Extract the (X, Y) coordinate from the center of the cell holding the provided text.  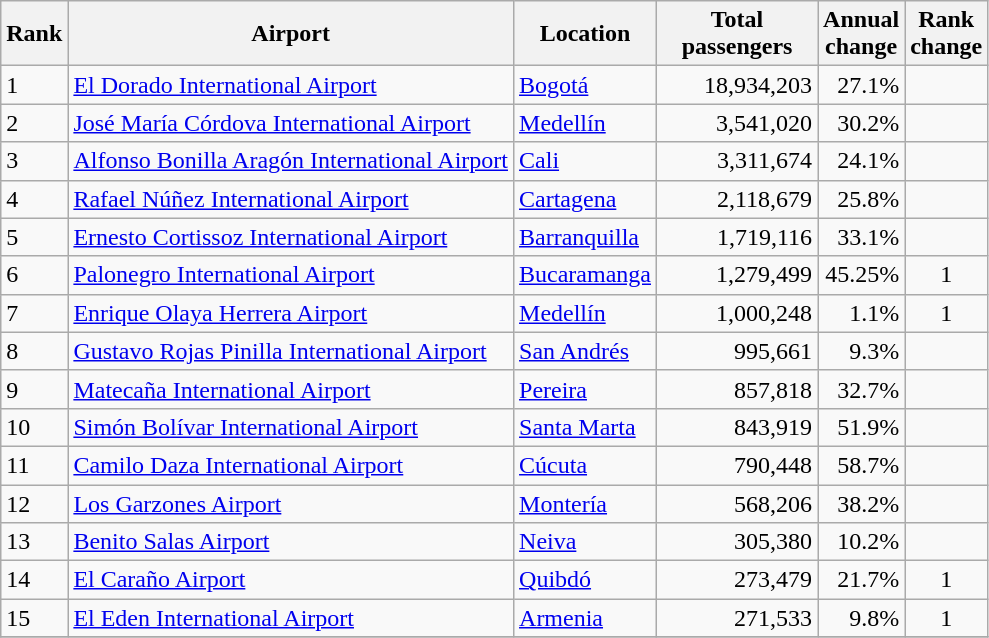
7 (34, 313)
8 (34, 351)
Enrique Olaya Herrera Airport (291, 313)
Quibdó (586, 580)
Rafael Núñez International Airport (291, 199)
José María Córdova International Airport (291, 123)
3,311,674 (738, 161)
45.25% (862, 275)
Ernesto Cortissoz International Airport (291, 237)
3 (34, 161)
Palonegro International Airport (291, 275)
Bogotá (586, 85)
5 (34, 237)
995,661 (738, 351)
1,279,499 (738, 275)
24.1% (862, 161)
Matecaña International Airport (291, 389)
3,541,020 (738, 123)
51.9% (862, 427)
Montería (586, 503)
790,448 (738, 465)
568,206 (738, 503)
18,934,203 (738, 85)
32.7% (862, 389)
El Eden International Airport (291, 618)
33.1% (862, 237)
Annualchange (862, 34)
Cúcuta (586, 465)
Cartagena (586, 199)
1,719,116 (738, 237)
Rank (34, 34)
Bucaramanga (586, 275)
2 (34, 123)
6 (34, 275)
30.2% (862, 123)
14 (34, 580)
Simón Bolívar International Airport (291, 427)
21.7% (862, 580)
San Andrés (586, 351)
843,919 (738, 427)
12 (34, 503)
9.8% (862, 618)
9 (34, 389)
Camilo Daza International Airport (291, 465)
273,479 (738, 580)
15 (34, 618)
10.2% (862, 542)
27.1% (862, 85)
Armenia (586, 618)
Rankchange (946, 34)
Location (586, 34)
305,380 (738, 542)
El Dorado International Airport (291, 85)
1.1% (862, 313)
1,000,248 (738, 313)
13 (34, 542)
Alfonso Bonilla Aragón International Airport (291, 161)
Neiva (586, 542)
10 (34, 427)
Barranquilla (586, 237)
9.3% (862, 351)
4 (34, 199)
Benito Salas Airport (291, 542)
25.8% (862, 199)
Los Garzones Airport (291, 503)
El Caraño Airport (291, 580)
2,118,679 (738, 199)
Airport (291, 34)
Gustavo Rojas Pinilla International Airport (291, 351)
Santa Marta (586, 427)
Totalpassengers (738, 34)
271,533 (738, 618)
11 (34, 465)
38.2% (862, 503)
Pereira (586, 389)
857,818 (738, 389)
58.7% (862, 465)
Cali (586, 161)
